Search for the cell housing the specified text and yield its [x, y] center coordinate. 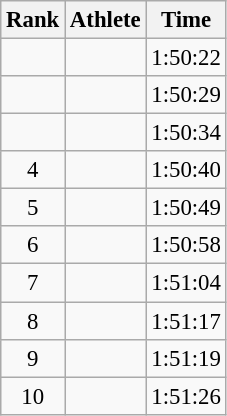
1:51:26 [186, 396]
7 [33, 283]
1:50:22 [186, 58]
1:51:19 [186, 358]
1:51:17 [186, 321]
5 [33, 208]
1:50:34 [186, 133]
1:50:58 [186, 245]
8 [33, 321]
Time [186, 20]
4 [33, 170]
1:50:40 [186, 170]
Rank [33, 20]
9 [33, 358]
1:50:29 [186, 95]
Athlete [106, 20]
6 [33, 245]
1:51:04 [186, 283]
10 [33, 396]
1:50:49 [186, 208]
